Pinpoint the cell where the given text exists, returning its [x, y] midpoint coordinate. 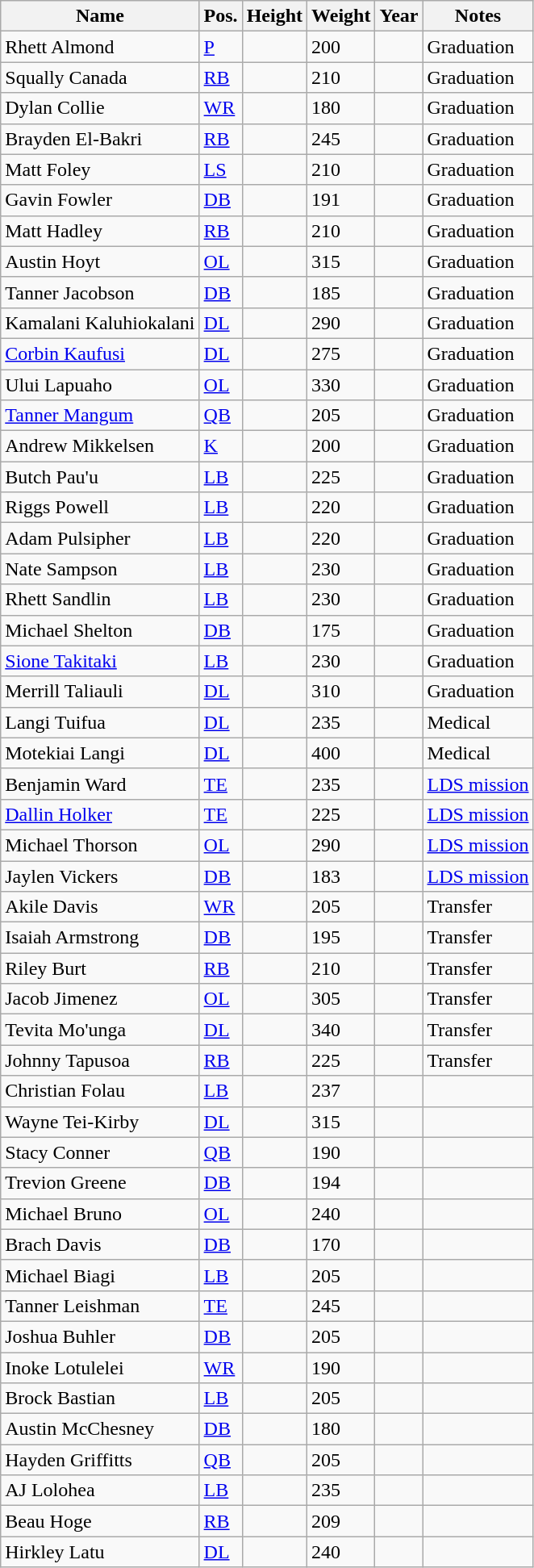
Ului Lapuaho [100, 385]
Merrill Taliauli [100, 692]
Michael Thorson [100, 845]
310 [341, 692]
Isaiah Armstrong [100, 938]
Benjamin Ward [100, 784]
AJ Lolohea [100, 1491]
LS [221, 169]
Butch Pau'u [100, 477]
Rhett Almond [100, 47]
Trevion Greene [100, 1183]
Tanner Jacobson [100, 292]
Joshua Buhler [100, 1336]
209 [341, 1521]
Michael Bruno [100, 1214]
Notes [478, 16]
Year [398, 16]
175 [341, 630]
Hayden Griffitts [100, 1460]
400 [341, 753]
Wayne Tei-Kirby [100, 1122]
Beau Hoge [100, 1521]
P [221, 47]
Johnny Tapusoa [100, 1060]
275 [341, 353]
Riley Burt [100, 968]
Matt Foley [100, 169]
191 [341, 200]
Riggs Powell [100, 508]
Stacy Conner [100, 1152]
Matt Hadley [100, 231]
Brock Bastian [100, 1399]
Tevita Mo'unga [100, 1030]
Nate Sampson [100, 569]
Rhett Sandlin [100, 600]
Austin Hoyt [100, 261]
237 [341, 1091]
Adam Pulsipher [100, 538]
Brayden El-Bakri [100, 139]
Michael Biagi [100, 1275]
K [221, 446]
Michael Shelton [100, 630]
Andrew Mikkelsen [100, 446]
Jacob Jimenez [100, 999]
Langi Tuifua [100, 722]
Dylan Collie [100, 108]
183 [341, 876]
Corbin Kaufusi [100, 353]
330 [341, 385]
Kamalani Kaluhiokalani [100, 323]
Inoke Lotulelei [100, 1368]
Gavin Fowler [100, 200]
Jaylen Vickers [100, 876]
Name [100, 16]
305 [341, 999]
194 [341, 1183]
Sione Takitaki [100, 661]
Akile Davis [100, 907]
185 [341, 292]
Tanner Leishman [100, 1306]
340 [341, 1030]
Pos. [221, 16]
170 [341, 1244]
Austin McChesney [100, 1429]
Height [274, 16]
Squally Canada [100, 77]
Tanner Mangum [100, 416]
Motekiai Langi [100, 753]
Hirkley Latu [100, 1552]
Brach Davis [100, 1244]
Dallin Holker [100, 814]
195 [341, 938]
Christian Folau [100, 1091]
Weight [341, 16]
